Detect which cell encompasses the target text, then output its [x, y] center coordinate. 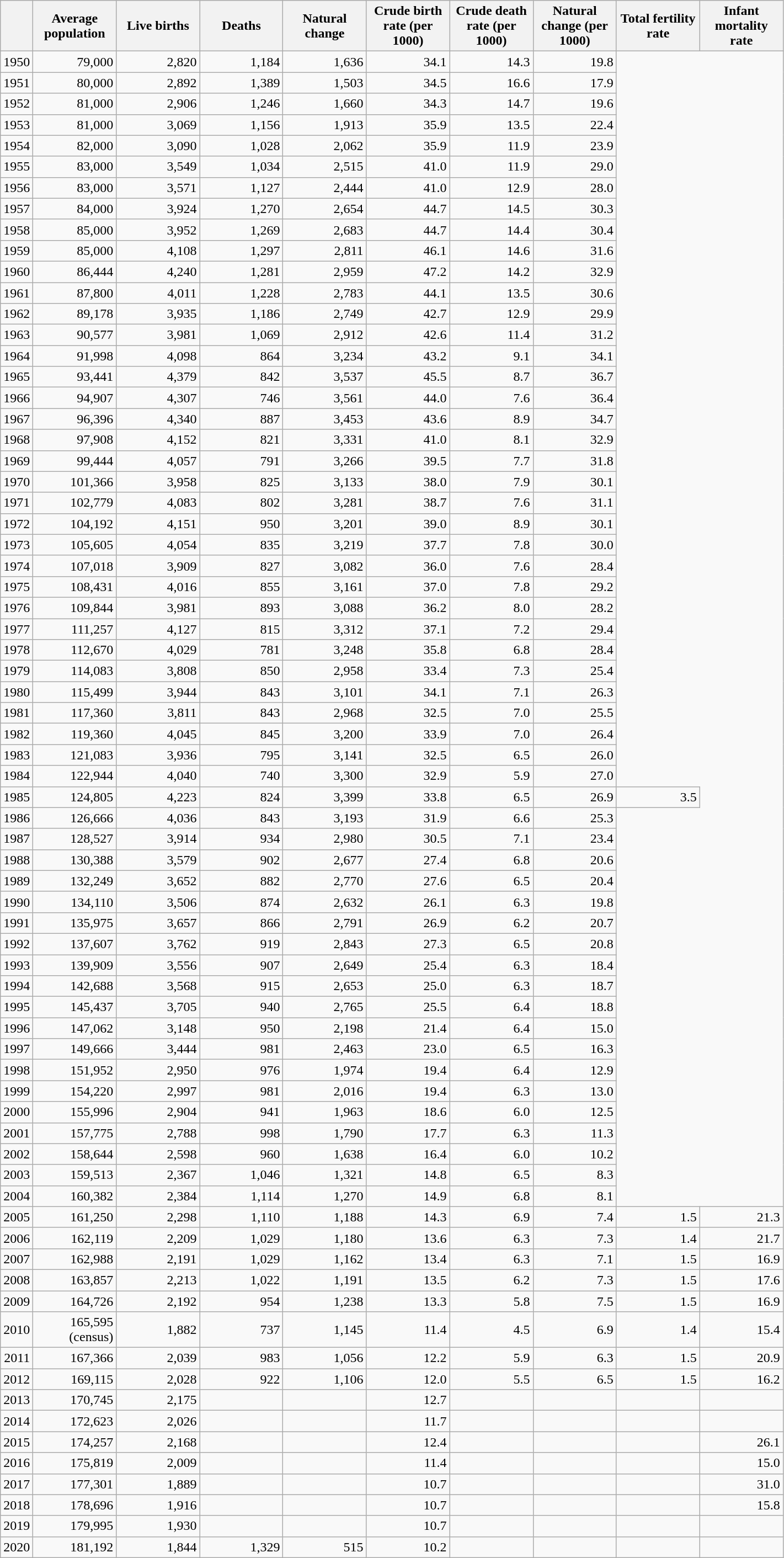
4,083 [158, 503]
922 [242, 1379]
2004 [17, 1196]
29.2 [575, 587]
7.4 [575, 1217]
30.0 [575, 545]
137,607 [75, 944]
1996 [17, 1028]
31.1 [575, 503]
36.7 [575, 377]
1976 [17, 608]
7.5 [575, 1301]
159,513 [75, 1175]
2,811 [324, 251]
36.2 [408, 608]
39.5 [408, 461]
15.8 [742, 1505]
25.0 [408, 986]
18.6 [408, 1112]
1,186 [242, 314]
14.2 [491, 272]
7.9 [491, 482]
3,537 [324, 377]
14.9 [408, 1196]
2,192 [158, 1301]
4,045 [158, 734]
3,561 [324, 398]
155,996 [75, 1112]
3,234 [324, 356]
1964 [17, 356]
134,110 [75, 902]
124,805 [75, 797]
842 [242, 377]
2,191 [158, 1259]
2,039 [158, 1358]
3,914 [158, 839]
174,257 [75, 1442]
181,192 [75, 1547]
2013 [17, 1400]
954 [242, 1301]
17.7 [408, 1133]
18.8 [575, 1007]
13.0 [575, 1091]
1954 [17, 146]
167,366 [75, 1358]
1951 [17, 83]
3,133 [324, 482]
19.6 [575, 104]
4,029 [158, 650]
1,034 [242, 167]
515 [324, 1547]
2,367 [158, 1175]
998 [242, 1133]
1985 [17, 797]
4,098 [158, 356]
3.5 [658, 797]
2,016 [324, 1091]
1,046 [242, 1175]
2,980 [324, 839]
7.2 [491, 629]
825 [242, 482]
42.6 [408, 335]
119,360 [75, 734]
4,016 [158, 587]
3,652 [158, 881]
1,162 [324, 1259]
3,399 [324, 797]
14.7 [491, 104]
117,360 [75, 713]
Live births [158, 26]
4,057 [158, 461]
1963 [17, 335]
20.9 [742, 1358]
86,444 [75, 272]
3,958 [158, 482]
802 [242, 503]
2,904 [158, 1112]
3,281 [324, 503]
27.0 [575, 776]
126,666 [75, 818]
4,108 [158, 251]
13.6 [408, 1238]
31.6 [575, 251]
1,790 [324, 1133]
4,127 [158, 629]
104,192 [75, 524]
1,281 [242, 272]
1987 [17, 839]
2010 [17, 1330]
1,297 [242, 251]
1,930 [158, 1526]
31.0 [742, 1484]
102,779 [75, 503]
2008 [17, 1280]
1962 [17, 314]
2,788 [158, 1133]
1983 [17, 755]
30.3 [575, 209]
14.4 [491, 230]
20.4 [575, 881]
16.2 [742, 1379]
855 [242, 587]
26.4 [575, 734]
1992 [17, 944]
3,762 [158, 944]
4,054 [158, 545]
835 [242, 545]
12.7 [408, 1400]
29.9 [575, 314]
1991 [17, 923]
1970 [17, 482]
33.8 [408, 797]
2,959 [324, 272]
114,083 [75, 671]
21.7 [742, 1238]
1990 [17, 902]
26.3 [575, 692]
1,188 [324, 1217]
791 [242, 461]
12.5 [575, 1112]
2,683 [324, 230]
4,011 [158, 293]
4,340 [158, 419]
1957 [17, 209]
3,148 [158, 1028]
165,595 (census) [75, 1330]
893 [242, 608]
1979 [17, 671]
1988 [17, 860]
815 [242, 629]
824 [242, 797]
941 [242, 1112]
4,040 [158, 776]
3,568 [158, 986]
21.4 [408, 1028]
101,366 [75, 482]
1,503 [324, 83]
1,156 [242, 125]
887 [242, 419]
2,765 [324, 1007]
915 [242, 986]
2019 [17, 1526]
3,506 [158, 902]
746 [242, 398]
3,101 [324, 692]
99,444 [75, 461]
1,180 [324, 1238]
177,301 [75, 1484]
37.1 [408, 629]
34.5 [408, 83]
2,598 [158, 1154]
1972 [17, 524]
2,997 [158, 1091]
2005 [17, 1217]
37.7 [408, 545]
36.4 [575, 398]
30.4 [575, 230]
151,952 [75, 1070]
1956 [17, 188]
983 [242, 1358]
44.0 [408, 398]
2,783 [324, 293]
2,749 [324, 314]
3,936 [158, 755]
3,266 [324, 461]
12.2 [408, 1358]
1969 [17, 461]
157,775 [75, 1133]
2006 [17, 1238]
1971 [17, 503]
1980 [17, 692]
2,009 [158, 1463]
1981 [17, 713]
2020 [17, 1547]
Total fertility rate [658, 26]
1,389 [242, 83]
108,431 [75, 587]
163,857 [75, 1280]
1,889 [158, 1484]
3,201 [324, 524]
147,062 [75, 1028]
91,998 [75, 356]
3,549 [158, 167]
1998 [17, 1070]
737 [242, 1330]
94,907 [75, 398]
1,269 [242, 230]
8.7 [491, 377]
4,152 [158, 440]
14.8 [408, 1175]
1968 [17, 440]
1955 [17, 167]
1,145 [324, 1330]
1,106 [324, 1379]
1,191 [324, 1280]
4,223 [158, 797]
1,321 [324, 1175]
1958 [17, 230]
20.7 [575, 923]
122,944 [75, 776]
7.7 [491, 461]
18.4 [575, 965]
23.0 [408, 1049]
2014 [17, 1421]
3,312 [324, 629]
960 [242, 1154]
1993 [17, 965]
37.0 [408, 587]
1995 [17, 1007]
18.7 [575, 986]
39.0 [408, 524]
3,082 [324, 566]
162,988 [75, 1259]
850 [242, 671]
976 [242, 1070]
1,056 [324, 1358]
Average population [75, 26]
23.9 [575, 146]
3,811 [158, 713]
12.4 [408, 1442]
827 [242, 566]
128,527 [75, 839]
1,974 [324, 1070]
2,892 [158, 83]
2,649 [324, 965]
1975 [17, 587]
16.6 [491, 83]
105,605 [75, 545]
1,228 [242, 293]
47.2 [408, 272]
2003 [17, 1175]
919 [242, 944]
139,909 [75, 965]
45.5 [408, 377]
4,379 [158, 377]
169,115 [75, 1379]
1984 [17, 776]
38.7 [408, 503]
Natural change (per 1000) [575, 26]
3,090 [158, 146]
179,995 [75, 1526]
2,384 [158, 1196]
89,178 [75, 314]
142,688 [75, 986]
1961 [17, 293]
795 [242, 755]
2018 [17, 1505]
36.0 [408, 566]
43.6 [408, 419]
1,844 [158, 1547]
172,623 [75, 1421]
940 [242, 1007]
17.9 [575, 83]
1967 [17, 419]
6.6 [491, 818]
11.3 [575, 1133]
162,119 [75, 1238]
2017 [17, 1484]
3,935 [158, 314]
130,388 [75, 860]
2,912 [324, 335]
14.5 [491, 209]
Crude birth rate (per 1000) [408, 26]
160,382 [75, 1196]
2007 [17, 1259]
31.2 [575, 335]
145,437 [75, 1007]
20.6 [575, 860]
44.1 [408, 293]
154,220 [75, 1091]
2,463 [324, 1049]
2015 [17, 1442]
8.3 [575, 1175]
27.4 [408, 860]
112,670 [75, 650]
38.0 [408, 482]
5.5 [491, 1379]
1966 [17, 398]
30.6 [575, 293]
27.3 [408, 944]
882 [242, 881]
132,249 [75, 881]
87,800 [75, 293]
79,000 [75, 62]
17.6 [742, 1280]
16.4 [408, 1154]
1,110 [242, 1217]
2,213 [158, 1280]
31.9 [408, 818]
29.0 [575, 167]
1,882 [158, 1330]
80,000 [75, 83]
3,579 [158, 860]
1,114 [242, 1196]
Infant mortality rate [742, 26]
1,028 [242, 146]
1,238 [324, 1301]
2,209 [158, 1238]
2000 [17, 1112]
15.4 [742, 1330]
13.3 [408, 1301]
866 [242, 923]
11.7 [408, 1421]
1978 [17, 650]
26.0 [575, 755]
28.0 [575, 188]
2,843 [324, 944]
934 [242, 839]
21.3 [742, 1217]
115,499 [75, 692]
109,844 [75, 608]
1,069 [242, 335]
1953 [17, 125]
3,444 [158, 1049]
2,968 [324, 713]
30.5 [408, 839]
8.0 [491, 608]
22.4 [575, 125]
3,944 [158, 692]
4,036 [158, 818]
2002 [17, 1154]
135,975 [75, 923]
2,906 [158, 104]
2012 [17, 1379]
902 [242, 860]
84,000 [75, 209]
874 [242, 902]
1997 [17, 1049]
28.2 [575, 608]
1,246 [242, 104]
107,018 [75, 566]
2,515 [324, 167]
3,193 [324, 818]
3,924 [158, 209]
90,577 [75, 335]
178,696 [75, 1505]
164,726 [75, 1301]
781 [242, 650]
1,636 [324, 62]
3,200 [324, 734]
2011 [17, 1358]
1,638 [324, 1154]
2,168 [158, 1442]
740 [242, 776]
5.8 [491, 1301]
16.3 [575, 1049]
3,088 [324, 608]
Deaths [242, 26]
14.6 [491, 251]
2,654 [324, 209]
3,571 [158, 188]
1,913 [324, 125]
12.0 [408, 1379]
2016 [17, 1463]
3,141 [324, 755]
3,808 [158, 671]
1994 [17, 986]
2,298 [158, 1217]
97,908 [75, 440]
9.1 [491, 356]
1,022 [242, 1280]
82,000 [75, 146]
1999 [17, 1091]
864 [242, 356]
33.9 [408, 734]
1950 [17, 62]
4,307 [158, 398]
1,963 [324, 1112]
31.8 [575, 461]
1,184 [242, 62]
3,705 [158, 1007]
2,653 [324, 986]
1,916 [158, 1505]
34.3 [408, 104]
2,950 [158, 1070]
1,660 [324, 104]
20.8 [575, 944]
175,819 [75, 1463]
4,151 [158, 524]
4.5 [491, 1330]
1,329 [242, 1547]
3,331 [324, 440]
1,127 [242, 188]
1986 [17, 818]
35.8 [408, 650]
821 [242, 440]
845 [242, 734]
2,175 [158, 1400]
907 [242, 965]
2,198 [324, 1028]
121,083 [75, 755]
1965 [17, 377]
2,677 [324, 860]
3,453 [324, 419]
1977 [17, 629]
2,026 [158, 1421]
Natural change [324, 26]
3,248 [324, 650]
3,069 [158, 125]
46.1 [408, 251]
23.4 [575, 839]
158,644 [75, 1154]
13.4 [408, 1259]
3,952 [158, 230]
96,396 [75, 419]
3,556 [158, 965]
170,745 [75, 1400]
3,219 [324, 545]
2,791 [324, 923]
2,062 [324, 146]
2,958 [324, 671]
25.3 [575, 818]
34.7 [575, 419]
Crude death rate (per 1000) [491, 26]
33.4 [408, 671]
2,028 [158, 1379]
1960 [17, 272]
3,300 [324, 776]
2,632 [324, 902]
111,257 [75, 629]
2009 [17, 1301]
93,441 [75, 377]
4,240 [158, 272]
1959 [17, 251]
1974 [17, 566]
2,444 [324, 188]
29.4 [575, 629]
2,770 [324, 881]
3,657 [158, 923]
1989 [17, 881]
43.2 [408, 356]
27.6 [408, 881]
1952 [17, 104]
149,666 [75, 1049]
161,250 [75, 1217]
1973 [17, 545]
2,820 [158, 62]
2001 [17, 1133]
42.7 [408, 314]
1982 [17, 734]
3,909 [158, 566]
3,161 [324, 587]
